Capture the cell that displays the provided text and extract its [x, y] central coordinate. 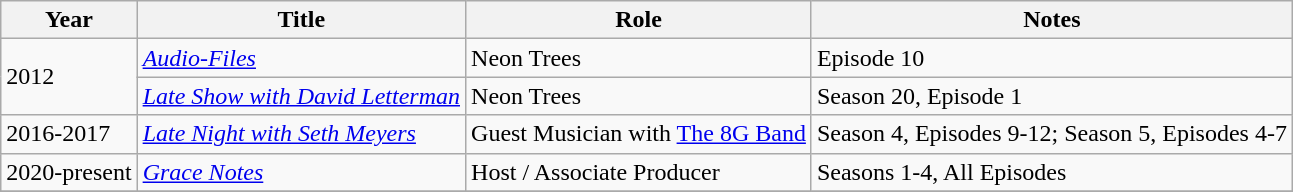
Late Show with David Letterman [301, 96]
Guest Musician with The 8G Band [639, 134]
Role [639, 20]
Notes [1052, 20]
2012 [69, 77]
Year [69, 20]
Late Night with Seth Meyers [301, 134]
Season 4, Episodes 9-12; Season 5, Episodes 4-7 [1052, 134]
Grace Notes [301, 172]
Seasons 1-4, All Episodes [1052, 172]
2016-2017 [69, 134]
Audio-Files [301, 58]
2020-present [69, 172]
Season 20, Episode 1 [1052, 96]
Host / Associate Producer [639, 172]
Episode 10 [1052, 58]
Title [301, 20]
